From the cell containing the given text, extract its center point as (x, y) coordinate. 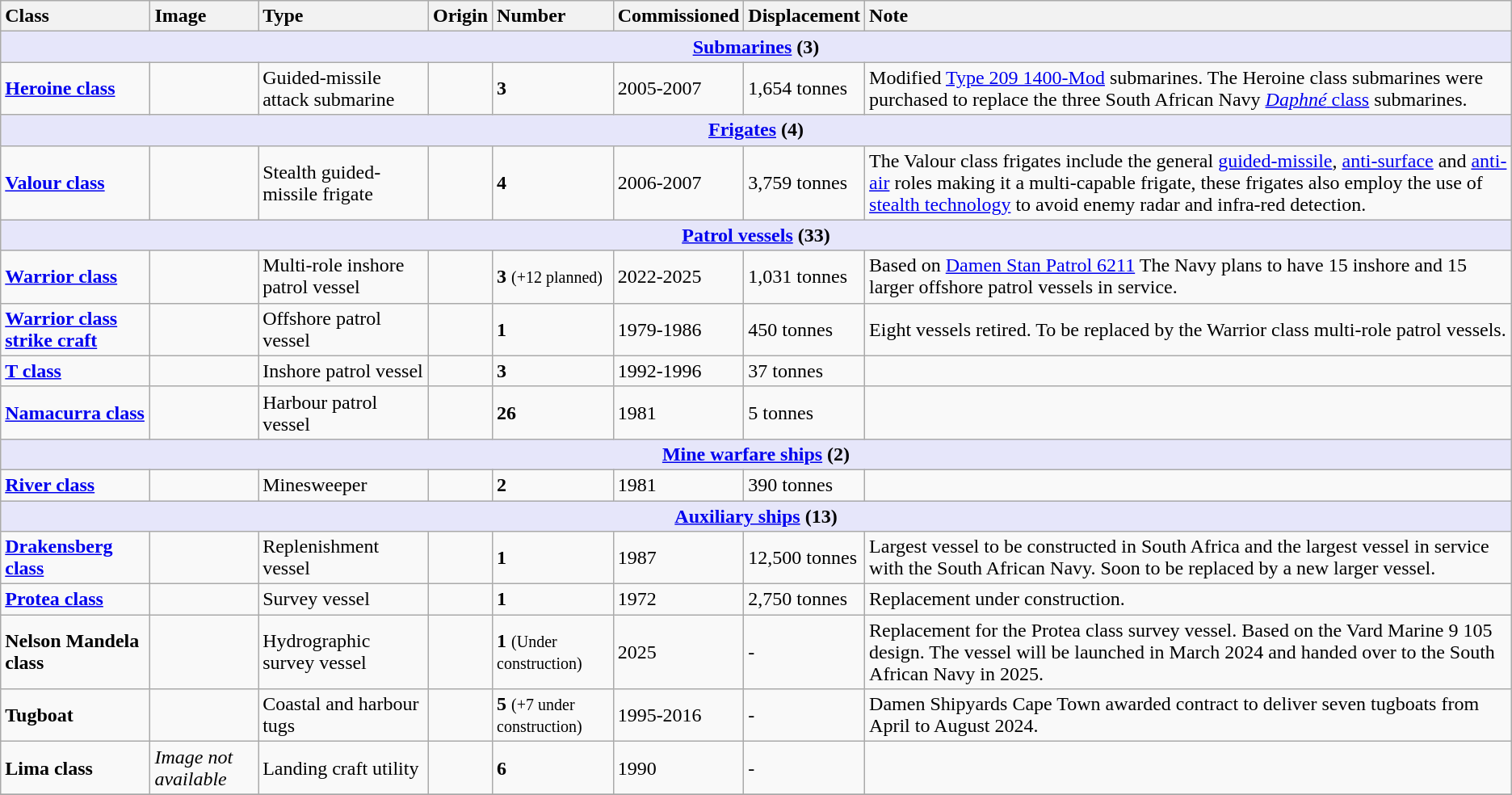
Harbour patrol vessel (344, 412)
Class (76, 16)
Eight vessels retired. To be replaced by the Warrior class multi-role patrol vessels. (1189, 330)
T class (76, 371)
2 (553, 485)
1995-2016 (678, 716)
2005-2007 (678, 89)
390 tonnes (804, 485)
Replenishment vessel (344, 557)
Protea class (76, 599)
Note (1189, 16)
3 (+12 planned) (553, 276)
Warrior class strike craft (76, 330)
Image (204, 16)
Valour class (76, 183)
2022-2025 (678, 276)
Submarines (3) (756, 47)
Auxiliary ships (13) (756, 516)
1990 (678, 768)
Number (553, 16)
1987 (678, 557)
5 (+7 under construction) (553, 716)
Frigates (4) (756, 130)
River class (76, 485)
Heroine class (76, 89)
Nelson Mandela class (76, 652)
4 (553, 183)
Drakensberg class (76, 557)
3,759 tonnes (804, 183)
Offshore patrol vessel (344, 330)
1979-1986 (678, 330)
Multi-role inshore patrol vessel (344, 276)
Type (344, 16)
Lima class (76, 768)
Origin (460, 16)
1972 (678, 599)
Inshore patrol vessel (344, 371)
Modified Type 209 1400-Mod submarines. The Heroine class submarines were purchased to replace the three South African Navy Daphné class submarines. (1189, 89)
Coastal and harbour tugs (344, 716)
1,031 tonnes (804, 276)
Image not available (204, 768)
Survey vessel (344, 599)
2025 (678, 652)
1992-1996 (678, 371)
Minesweeper (344, 485)
26 (553, 412)
1,654 tonnes (804, 89)
2006-2007 (678, 183)
37 tonnes (804, 371)
Namacurra class (76, 412)
450 tonnes (804, 330)
Damen Shipyards Cape Town awarded contract to deliver seven tugboats from April to August 2024. (1189, 716)
2,750 tonnes (804, 599)
Guided-missile attack submarine (344, 89)
Replacement under construction. (1189, 599)
Patrol vessels (33) (756, 235)
Warrior class (76, 276)
5 tonnes (804, 412)
Mine warfare ships (2) (756, 454)
6 (553, 768)
Stealth guided-missile frigate (344, 183)
Landing craft utility (344, 768)
Tugboat (76, 716)
Based on Damen Stan Patrol 6211 The Navy plans to have 15 inshore and 15 larger offshore patrol vessels in service. (1189, 276)
Displacement (804, 16)
1 (Under construction) (553, 652)
12,500 tonnes (804, 557)
Commissioned (678, 16)
Hydrographic survey vessel (344, 652)
